From the cell containing the given text, extract its center point as [x, y] coordinate. 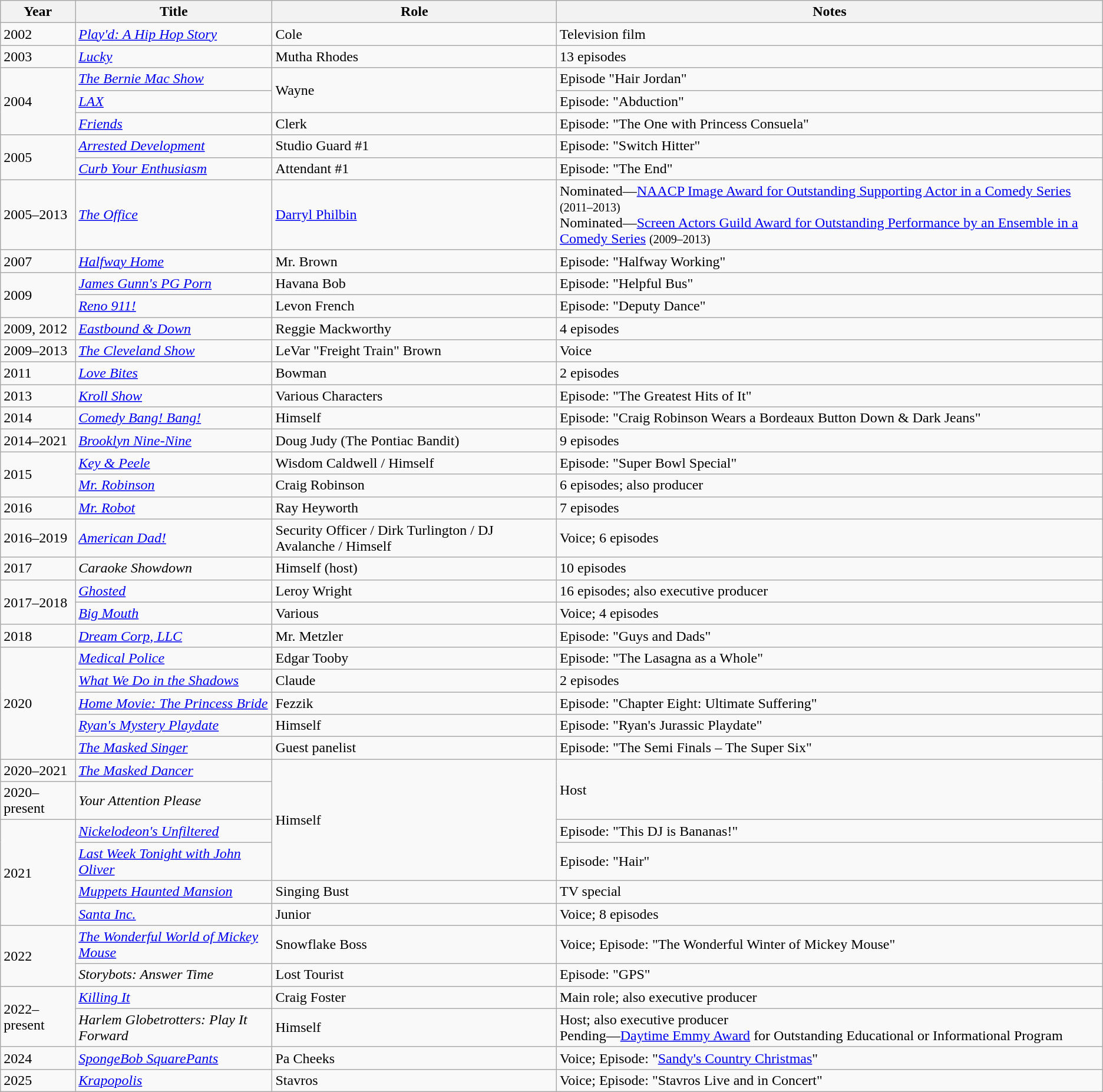
Curb Your Enthusiasm [174, 168]
Title [174, 12]
2005 [38, 157]
2014 [38, 418]
Episode: "Switch Hitter" [830, 146]
Leroy Wright [415, 591]
Guest panelist [415, 748]
Singing Bust [415, 892]
Voice; Episode: "The Wonderful Winter of Mickey Mouse" [830, 945]
2016 [38, 508]
Clerk [415, 124]
Episode: "Craig Robinson Wears a Bordeaux Button Down & Dark Jeans" [830, 418]
Episode: "Chapter Eight: Ultimate Suffering" [830, 703]
10 episodes [830, 568]
2020 [38, 703]
2020–present [38, 801]
Last Week Tonight with John Oliver [174, 861]
Darryl Philbin [415, 214]
Various Characters [415, 396]
Muppets Haunted Mansion [174, 892]
American Dad! [174, 538]
Voice; Episode: "Sandy's Country Christmas" [830, 1058]
The Masked Singer [174, 748]
13 episodes [830, 57]
2025 [38, 1080]
Levon French [415, 306]
Dream Corp, LLC [174, 636]
Wisdom Caldwell / Himself [415, 463]
Episode: "Super Bowl Special" [830, 463]
Craig Foster [415, 997]
Stavros [415, 1080]
Episode "Hair Jordan" [830, 79]
Home Movie: The Princess Bride [174, 703]
Host [830, 789]
LAX [174, 101]
2016–2019 [38, 538]
Attendant #1 [415, 168]
Voice; 6 episodes [830, 538]
2015 [38, 474]
Ryan's Mystery Playdate [174, 726]
6 episodes; also producer [830, 485]
Episode: "Deputy Dance" [830, 306]
Mr. Metzler [415, 636]
James Gunn's PG Porn [174, 283]
Brooklyn Nine-Nine [174, 441]
The Wonderful World of Mickey Mouse [174, 945]
Eastbound & Down [174, 328]
4 episodes [830, 328]
Caraoke Showdown [174, 568]
2014–2021 [38, 441]
The Cleveland Show [174, 351]
2009, 2012 [38, 328]
Year [38, 12]
Fezzik [415, 703]
Harlem Globetrotters: Play It Forward [174, 1027]
Himself (host) [415, 568]
Episode: "Guys and Dads" [830, 636]
Claude [415, 680]
2021 [38, 873]
2013 [38, 396]
Nickelodeon's Unfiltered [174, 831]
Key & Peele [174, 463]
Craig Robinson [415, 485]
2004 [38, 101]
2020–2021 [38, 770]
Junior [415, 914]
SpongeBob SquarePants [174, 1058]
Friends [174, 124]
Mr. Robot [174, 508]
2007 [38, 261]
Voice [830, 351]
Episode: "The Semi Finals – The Super Six" [830, 748]
9 episodes [830, 441]
Episode: "The One with Princess Consuela" [830, 124]
Ray Heyworth [415, 508]
Voice; 4 episodes [830, 613]
Episode: "Abduction" [830, 101]
2009–2013 [38, 351]
LeVar "Freight Train" Brown [415, 351]
Love Bites [174, 373]
Big Mouth [174, 613]
2003 [38, 57]
Santa Inc. [174, 914]
7 episodes [830, 508]
Lucky [174, 57]
Episode: "The Lasagna as a Whole" [830, 658]
What We Do in the Shadows [174, 680]
Wayne [415, 90]
2009 [38, 294]
Comedy Bang! Bang! [174, 418]
TV special [830, 892]
Voice; Episode: "Stavros Live and in Concert" [830, 1080]
2018 [38, 636]
Role [415, 12]
Play'd: A Hip Hop Story [174, 34]
Bowman [415, 373]
2011 [38, 373]
Episode: "This DJ is Bananas!" [830, 831]
Mr. Robinson [174, 485]
Episode: "Helpful Bus" [830, 283]
2022–present [38, 1017]
Television film [830, 34]
The Bernie Mac Show [174, 79]
Episode: "GPS" [830, 975]
Main role; also executive producer [830, 997]
Episode: "Halfway Working" [830, 261]
Host; also executive producerPending—Daytime Emmy Award for Outstanding Educational or Informational Program [830, 1027]
2022 [38, 955]
2024 [38, 1058]
Episode: "Hair" [830, 861]
Notes [830, 12]
Ghosted [174, 591]
Halfway Home [174, 261]
Kroll Show [174, 396]
Havana Bob [415, 283]
Various [415, 613]
Studio Guard #1 [415, 146]
Arrested Development [174, 146]
The Masked Dancer [174, 770]
The Office [174, 214]
Episode: "Ryan's Jurassic Playdate" [830, 726]
Edgar Tooby [415, 658]
Storybots: Answer Time [174, 975]
Mutha Rhodes [415, 57]
Security Officer / Dirk Turlington / DJ Avalanche / Himself [415, 538]
Snowflake Boss [415, 945]
Your Attention Please [174, 801]
16 episodes; also executive producer [830, 591]
Cole [415, 34]
Reggie Mackworthy [415, 328]
Doug Judy (The Pontiac Bandit) [415, 441]
Voice; 8 episodes [830, 914]
Medical Police [174, 658]
2002 [38, 34]
Episode: "The End" [830, 168]
Krapopolis [174, 1080]
Mr. Brown [415, 261]
2017 [38, 568]
Reno 911! [174, 306]
Pa Cheeks [415, 1058]
Episode: "The Greatest Hits of It" [830, 396]
2017–2018 [38, 602]
Lost Tourist [415, 975]
Killing It [174, 997]
2005–2013 [38, 214]
